Determine the [x, y] coordinate at the center of the cell enclosing the given text.  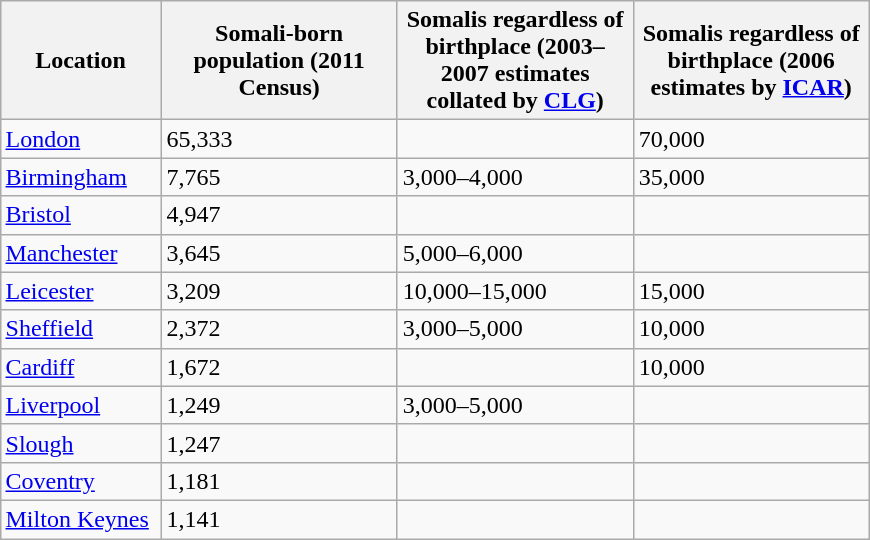
3,645 [279, 253]
Cardiff [80, 367]
15,000 [751, 291]
1,247 [279, 443]
1,181 [279, 481]
2,372 [279, 329]
1,141 [279, 519]
65,333 [279, 139]
Somali-born population (2011 Census) [279, 60]
10,000–15,000 [515, 291]
Location [80, 60]
Leicester [80, 291]
Somalis regardless of birthplace (2006 estimates by ICAR) [751, 60]
Manchester [80, 253]
70,000 [751, 139]
3,000–4,000 [515, 177]
Birmingham [80, 177]
Somalis regardless of birthplace (2003–2007 estimates collated by CLG) [515, 60]
Coventry [80, 481]
Bristol [80, 215]
London [80, 139]
4,947 [279, 215]
7,765 [279, 177]
Slough [80, 443]
Liverpool [80, 405]
5,000–6,000 [515, 253]
3,209 [279, 291]
1,249 [279, 405]
Milton Keynes [80, 519]
Sheffield [80, 329]
35,000 [751, 177]
1,672 [279, 367]
